Find where the given text appears and provide that cell's center as [x, y] coordinate. 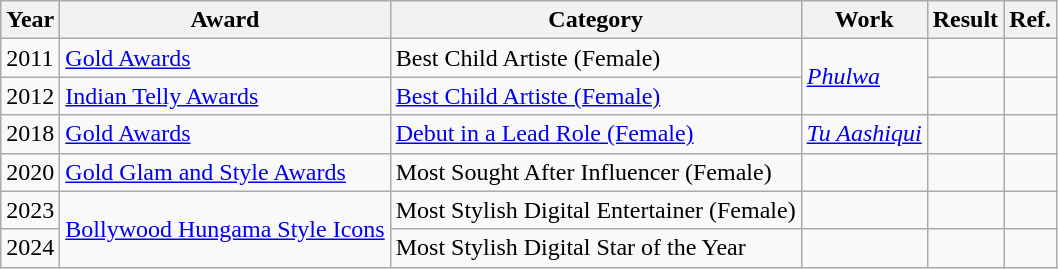
Ref. [1030, 20]
Phulwa [864, 77]
Result [965, 20]
Work [864, 20]
Year [30, 20]
2020 [30, 172]
Bollywood Hungama Style Icons [225, 229]
2024 [30, 248]
Most Sought After Influencer (Female) [596, 172]
Most Stylish Digital Entertainer (Female) [596, 210]
Award [225, 20]
Most Stylish Digital Star of the Year [596, 248]
Category [596, 20]
Gold Glam and Style Awards [225, 172]
Debut in a Lead Role (Female) [596, 134]
Tu Aashiqui [864, 134]
2011 [30, 58]
2023 [30, 210]
Indian Telly Awards [225, 96]
2018 [30, 134]
2012 [30, 96]
